Identify which cell holds the provided text, then report its (x, y) central coordinate. 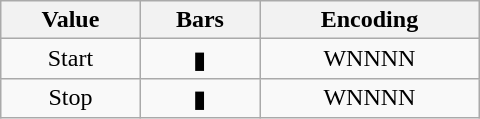
Stop (70, 98)
Value (70, 20)
Start (70, 59)
Bars (200, 20)
Encoding (370, 20)
